Return the [x, y] coordinate for the center point of the cell that contains the specified text.  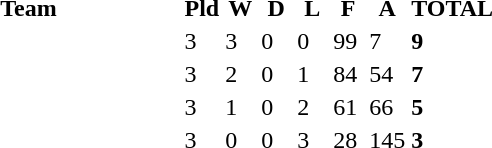
61 [348, 107]
84 [348, 74]
7 [388, 41]
66 [388, 107]
54 [388, 74]
99 [348, 41]
